Search for the cell housing the specified text and yield its (x, y) center coordinate. 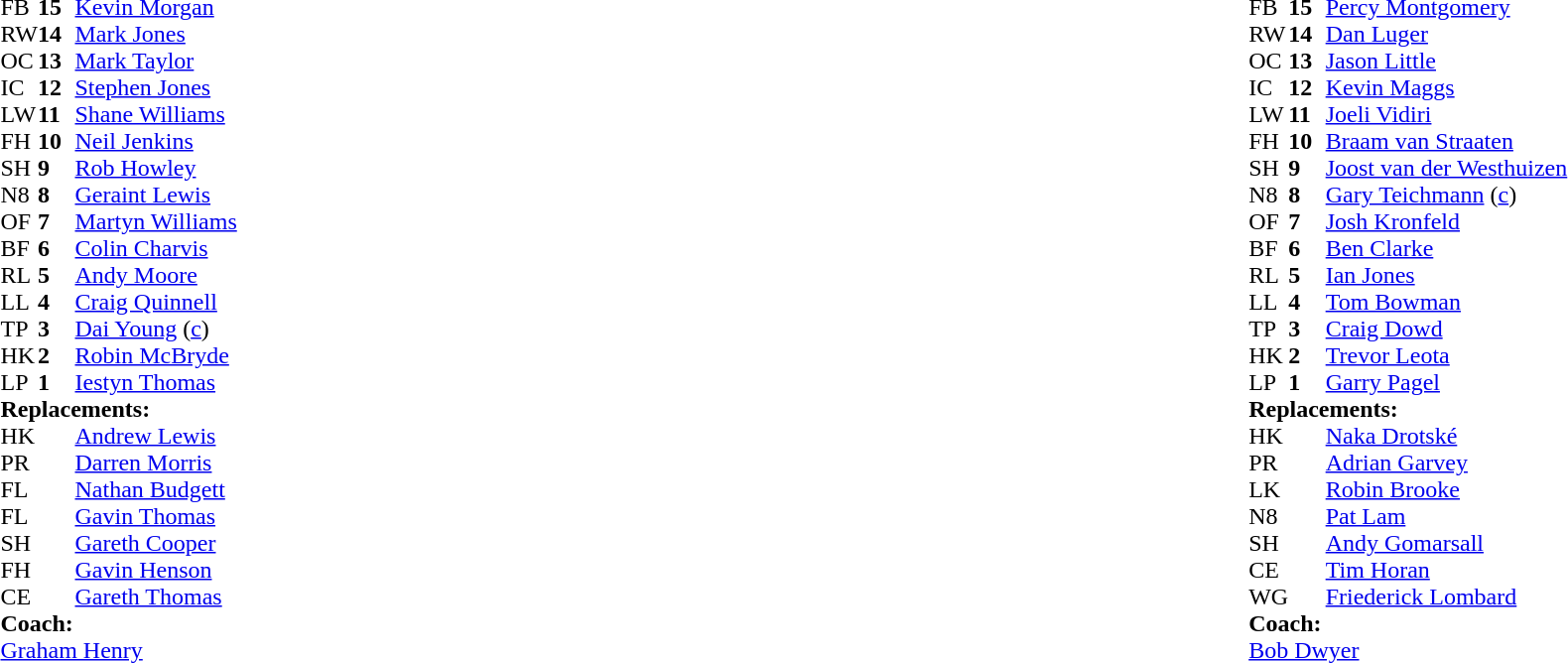
Pat Lam (1447, 516)
Mark Taylor (157, 62)
Kevin Maggs (1447, 87)
Gavin Thomas (157, 516)
Gareth Cooper (157, 544)
Andrew Lewis (157, 437)
LK (1268, 490)
Josh Kronfeld (1447, 222)
Dai Young (c) (157, 330)
WG (1268, 597)
Naka Drotské (1447, 437)
Tom Bowman (1447, 302)
Ben Clarke (1447, 248)
Gareth Thomas (157, 597)
Iestyn Thomas (157, 383)
Jason Little (1447, 62)
Garry Pagel (1447, 383)
Craig Quinnell (157, 302)
Craig Dowd (1447, 330)
Adrian Garvey (1447, 463)
Ian Jones (1447, 276)
Andy Moore (157, 276)
Joeli Vidiri (1447, 115)
Braam van Straaten (1447, 141)
Andy Gomarsall (1447, 544)
Robin McBryde (157, 355)
Trevor Leota (1447, 355)
Nathan Budgett (157, 490)
Geraint Lewis (157, 195)
Gavin Henson (157, 570)
Martyn Williams (157, 222)
Colin Charvis (157, 248)
Joost van der Westhuizen (1447, 169)
Robin Brooke (1447, 490)
Shane Williams (157, 115)
Darren Morris (157, 463)
Mark Jones (157, 34)
Gary Teichmann (c) (1447, 195)
Friederick Lombard (1447, 597)
Tim Horan (1447, 570)
Dan Luger (1447, 34)
Neil Jenkins (157, 141)
Stephen Jones (157, 87)
Rob Howley (157, 169)
